For the text-containing cell, return its midpoint in (X, Y) coordinate format. 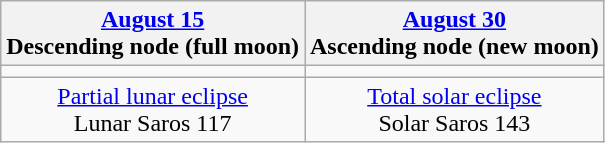
August 30Ascending node (new moon) (454, 34)
August 15Descending node (full moon) (153, 34)
Partial lunar eclipseLunar Saros 117 (153, 110)
Total solar eclipseSolar Saros 143 (454, 110)
